Determine the (X, Y) coordinate at the center of the cell enclosing the given text.  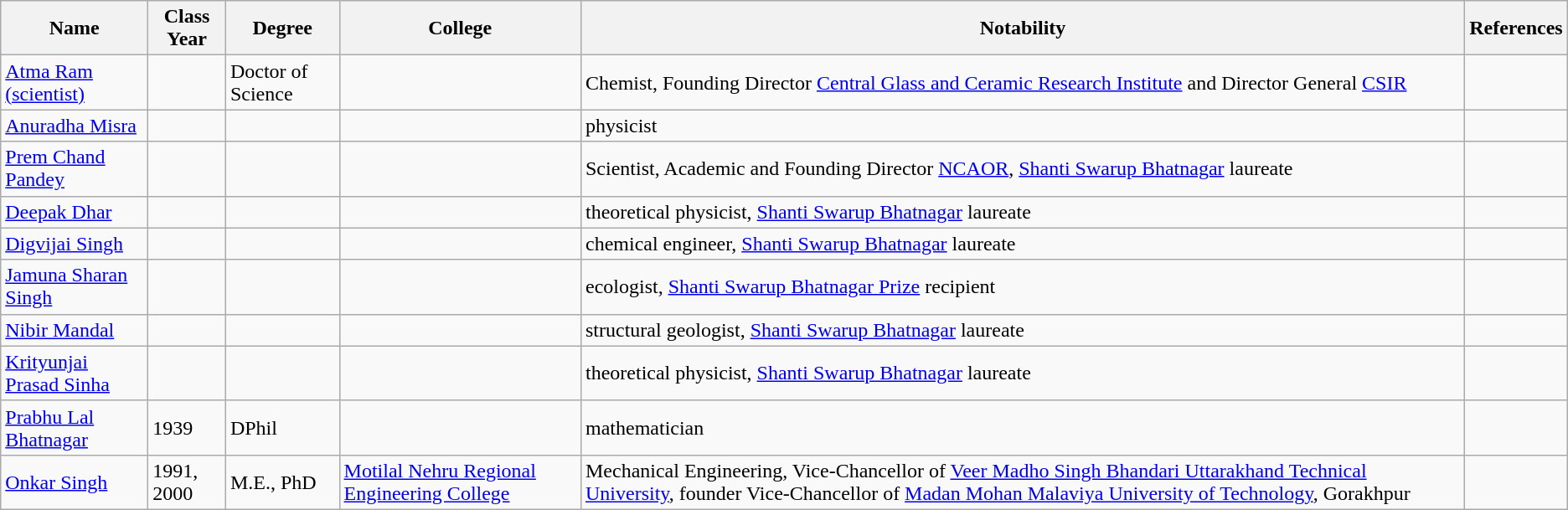
Prabhu Lal Bhatnagar (75, 427)
Class Year (188, 28)
Degree (282, 28)
Motilal Nehru Regional Engineering College (460, 482)
structural geologist, Shanti Swarup Bhatnagar laureate (1022, 330)
physicist (1022, 126)
Scientist, Academic and Founding Director NCAOR, Shanti Swarup Bhatnagar laureate (1022, 169)
Jamuna Sharan Singh (75, 286)
Anuradha Misra (75, 126)
Nibir Mandal (75, 330)
Deepak Dhar (75, 212)
chemical engineer, Shanti Swarup Bhatnagar laureate (1022, 244)
M.E., PhD (282, 482)
1939 (188, 427)
Name (75, 28)
Krityunjai Prasad Sinha (75, 373)
Prem Chand Pandey (75, 169)
Doctor of Science (282, 82)
Onkar Singh (75, 482)
Digvijai Singh (75, 244)
Notability (1022, 28)
DPhil (282, 427)
Chemist, Founding Director Central Glass and Ceramic Research Institute and Director General CSIR (1022, 82)
College (460, 28)
mathematician (1022, 427)
1991, 2000 (188, 482)
ecologist, Shanti Swarup Bhatnagar Prize recipient (1022, 286)
Atma Ram (scientist) (75, 82)
References (1516, 28)
